Capture the cell that displays the provided text and extract its (x, y) central coordinate. 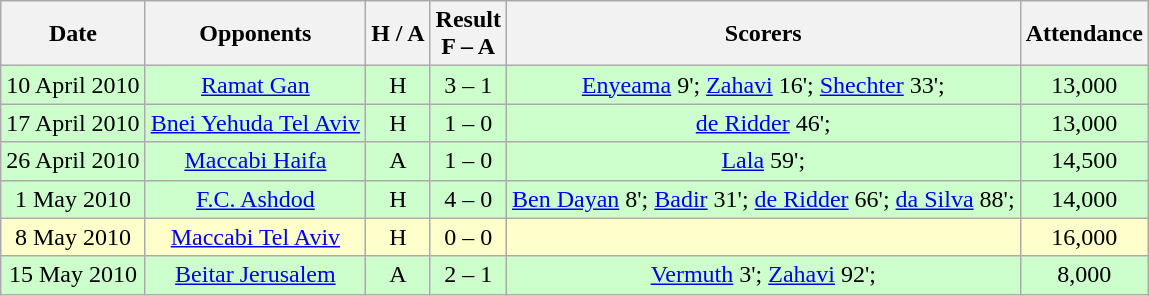
26 April 2010 (73, 161)
14,500 (1084, 161)
2 – 1 (468, 275)
Scorers (763, 34)
Beitar Jerusalem (255, 275)
3 – 1 (468, 85)
de Ridder 46'; (763, 123)
14,000 (1084, 199)
Date (73, 34)
Maccabi Haifa (255, 161)
0 – 0 (468, 237)
Lala 59'; (763, 161)
8,000 (1084, 275)
Vermuth 3'; Zahavi 92'; (763, 275)
4 – 0 (468, 199)
17 April 2010 (73, 123)
Bnei Yehuda Tel Aviv (255, 123)
Enyeama 9'; Zahavi 16'; Shechter 33'; (763, 85)
1 May 2010 (73, 199)
8 May 2010 (73, 237)
F.C. Ashdod (255, 199)
10 April 2010 (73, 85)
Opponents (255, 34)
16,000 (1084, 237)
ResultF – A (468, 34)
Ben Dayan 8'; Badir 31'; de Ridder 66'; da Silva 88'; (763, 199)
Ramat Gan (255, 85)
H / A (398, 34)
Attendance (1084, 34)
Maccabi Tel Aviv (255, 237)
15 May 2010 (73, 275)
